Locate the cell with the specified text and output its (X, Y) center coordinate. 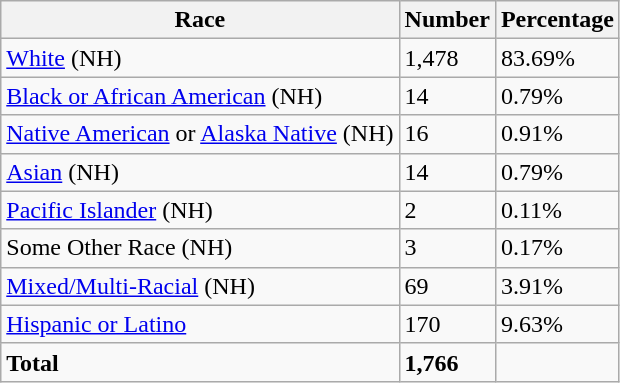
Asian (NH) (200, 172)
Total (200, 362)
83.69% (557, 58)
69 (447, 286)
0.91% (557, 134)
9.63% (557, 324)
Native American or Alaska Native (NH) (200, 134)
3 (447, 248)
3.91% (557, 286)
1,478 (447, 58)
0.17% (557, 248)
2 (447, 210)
Percentage (557, 20)
Black or African American (NH) (200, 96)
0.11% (557, 210)
170 (447, 324)
Number (447, 20)
1,766 (447, 362)
Race (200, 20)
16 (447, 134)
Some Other Race (NH) (200, 248)
Mixed/Multi-Racial (NH) (200, 286)
White (NH) (200, 58)
Hispanic or Latino (200, 324)
Pacific Islander (NH) (200, 210)
